For the text-containing cell, return its midpoint in (X, Y) coordinate format. 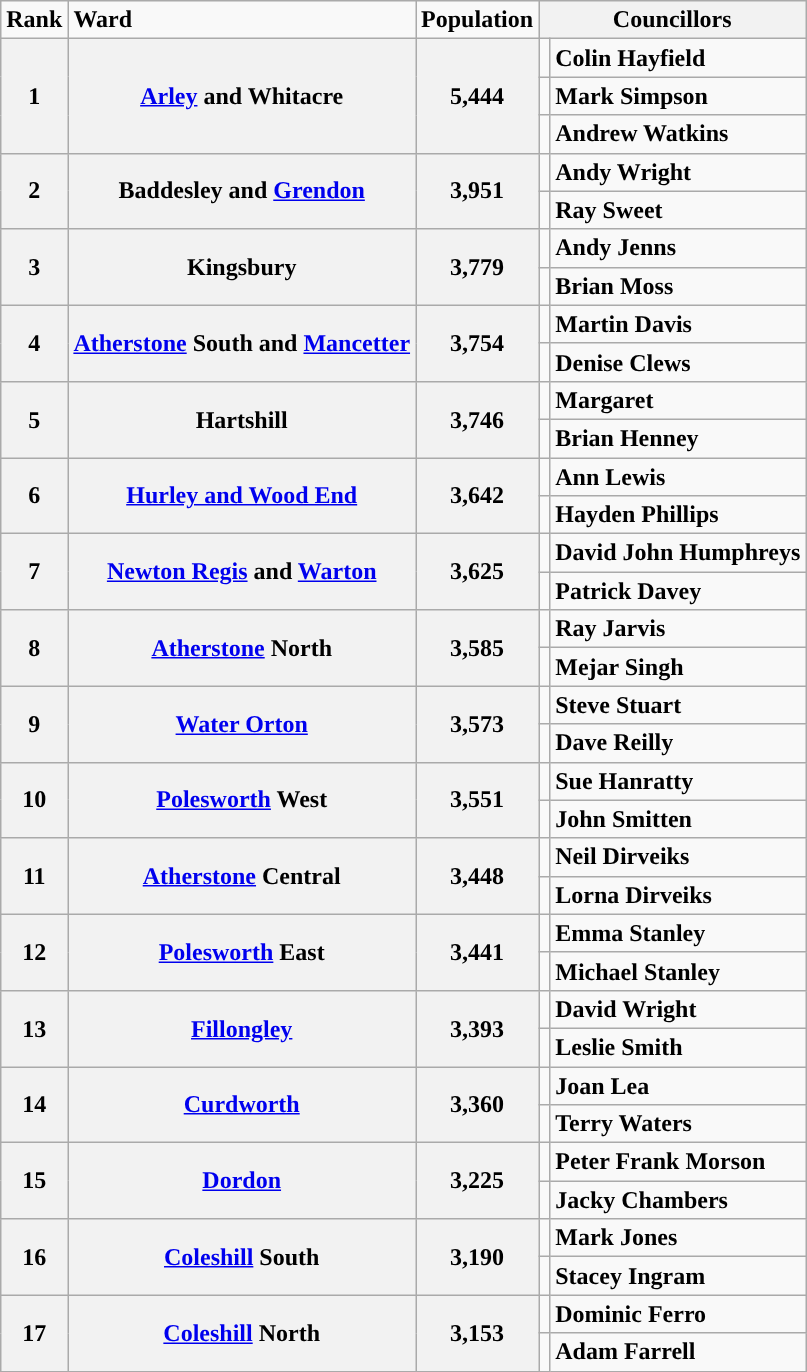
Martin Davis (678, 324)
16 (34, 1257)
Sue Hanratty (678, 781)
Arley and Whitacre (242, 96)
Mark Jones (678, 1238)
14 (34, 1104)
10 (34, 800)
David Wright (678, 1009)
Fillongley (242, 1028)
Coleshill North (242, 1333)
3,360 (478, 1104)
Neil Dirveiks (678, 857)
3,448 (478, 876)
Terry Waters (678, 1124)
Margaret (678, 400)
3,951 (478, 191)
Curdworth (242, 1104)
Andy Wright (678, 172)
Rank (34, 20)
Kingsbury (242, 267)
8 (34, 648)
3,642 (478, 496)
3,625 (478, 572)
Mejar Singh (678, 667)
3,153 (478, 1333)
3 (34, 267)
Dominic Ferro (678, 1314)
Dordon (242, 1181)
David John Humphreys (678, 553)
Ray Sweet (678, 210)
Steve Stuart (678, 705)
Ann Lewis (678, 477)
3,441 (478, 952)
Polesworth West (242, 800)
Atherstone Central (242, 876)
Leslie Smith (678, 1047)
5 (34, 419)
Population (478, 20)
3,779 (478, 267)
3,585 (478, 648)
7 (34, 572)
Denise Clews (678, 362)
Stacey Ingram (678, 1276)
6 (34, 496)
15 (34, 1181)
Councillors (672, 20)
Jacky Chambers (678, 1200)
3,746 (478, 419)
Ray Jarvis (678, 629)
Coleshill South (242, 1257)
9 (34, 724)
Atherstone South and Mancetter (242, 343)
Michael Stanley (678, 971)
Andrew Watkins (678, 134)
Polesworth East (242, 952)
Colin Hayfield (678, 58)
3,393 (478, 1028)
Newton Regis and Warton (242, 572)
Atherstone North (242, 648)
3,225 (478, 1181)
Andy Jenns (678, 248)
John Smitten (678, 819)
1 (34, 96)
Hayden Phillips (678, 515)
Baddesley and Grendon (242, 191)
2 (34, 191)
Peter Frank Morson (678, 1162)
3,190 (478, 1257)
5,444 (478, 96)
Water Orton (242, 724)
Ward (242, 20)
Patrick Davey (678, 591)
Adam Farrell (678, 1352)
Emma Stanley (678, 933)
Brian Henney (678, 438)
3,754 (478, 343)
11 (34, 876)
Lorna Dirveiks (678, 895)
12 (34, 952)
Joan Lea (678, 1085)
Dave Reilly (678, 743)
Brian Moss (678, 286)
17 (34, 1333)
3,551 (478, 800)
Hartshill (242, 419)
Hurley and Wood End (242, 496)
Mark Simpson (678, 96)
13 (34, 1028)
4 (34, 343)
3,573 (478, 724)
